Identify which cell holds the provided text, then report its (X, Y) central coordinate. 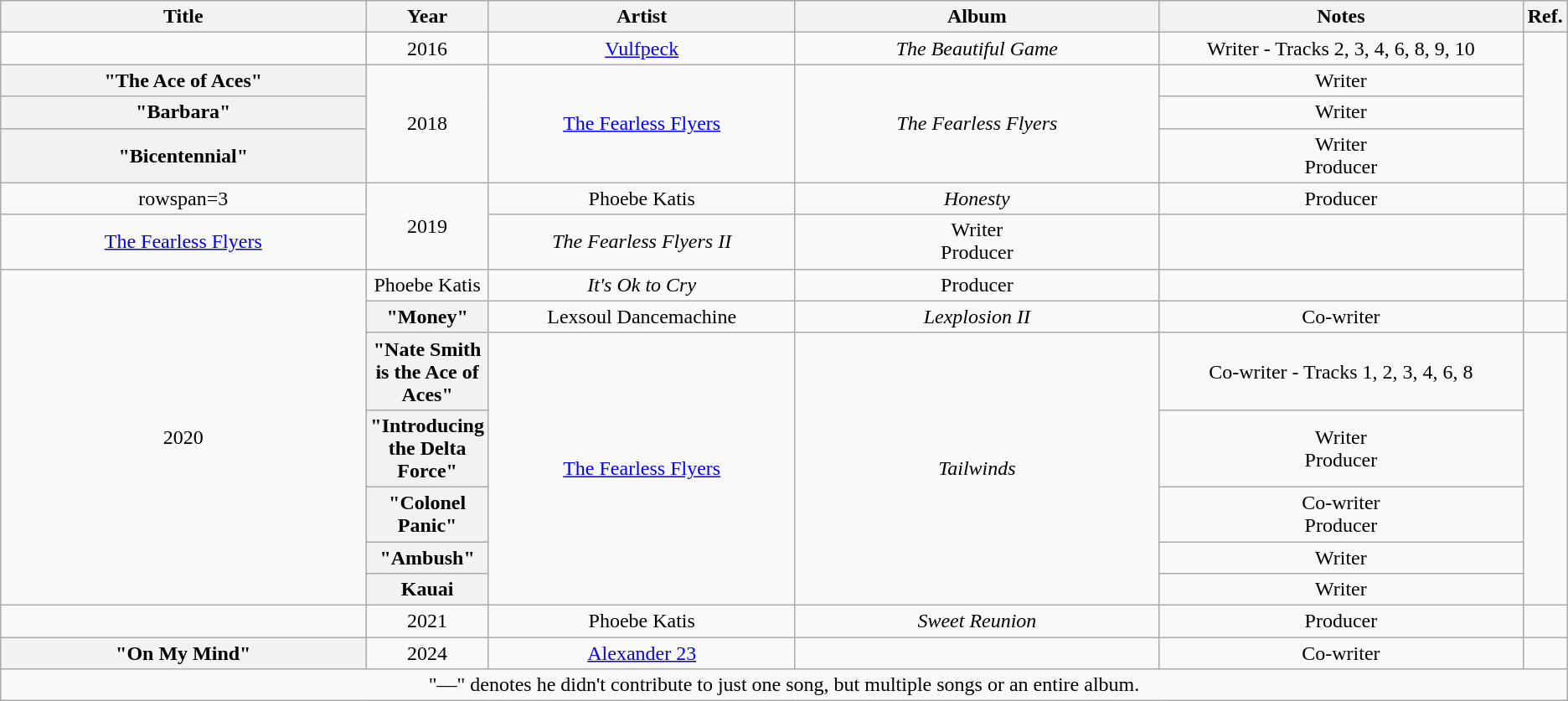
2020 (183, 437)
Honesty (977, 198)
Sweet Reunion (977, 621)
It's Ok to Cry (642, 285)
The Fearless Flyers II (642, 241)
2016 (427, 49)
Co-writer - Tracks 1, 2, 3, 4, 6, 8 (1341, 371)
2021 (427, 621)
Ref. (1545, 17)
"Introducing the Delta Force" (427, 448)
2024 (427, 653)
Co-writer Producer (1341, 514)
rowspan=3 (183, 198)
"Ambush" (427, 557)
Album (977, 17)
The Beautiful Game (977, 49)
Artist (642, 17)
Notes (1341, 17)
2019 (427, 226)
Year (427, 17)
"The Ace of Aces" (183, 80)
"—" denotes he didn't contribute to just one song, but multiple songs or an entire album. (784, 685)
Writer - Tracks 2, 3, 4, 6, 8, 9, 10 (1341, 49)
Lexsoul Dancemachine (642, 317)
Tailwinds (977, 469)
"Barbara" (183, 112)
Lexplosion II (977, 317)
Kauai (427, 590)
"On My Mind" (183, 653)
"Nate Smith is the Ace of Aces" (427, 371)
Title (183, 17)
2018 (427, 124)
"Money" (427, 317)
Alexander 23 (642, 653)
"Colonel Panic" (427, 514)
"Bicentennial" (183, 156)
Vulfpeck (642, 49)
